From the cell containing the given text, extract its center point as [X, Y] coordinate. 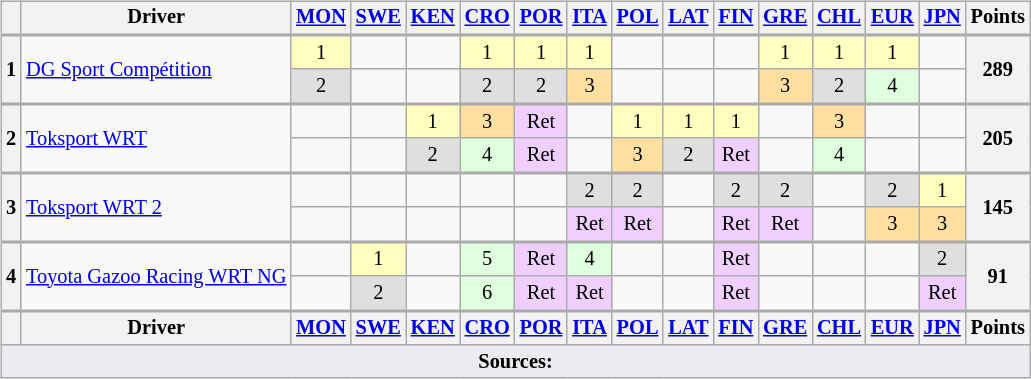
Toyota Gazoo Racing WRT NG [156, 276]
91 [998, 276]
DG Sport Compétition [156, 70]
Toksport WRT [156, 138]
5 [488, 258]
Toksport WRT 2 [156, 208]
145 [998, 208]
6 [488, 293]
205 [998, 138]
289 [998, 70]
Sources: [515, 362]
